Scan for the cell matching the given text and deliver its [X, Y] coordinate at center. 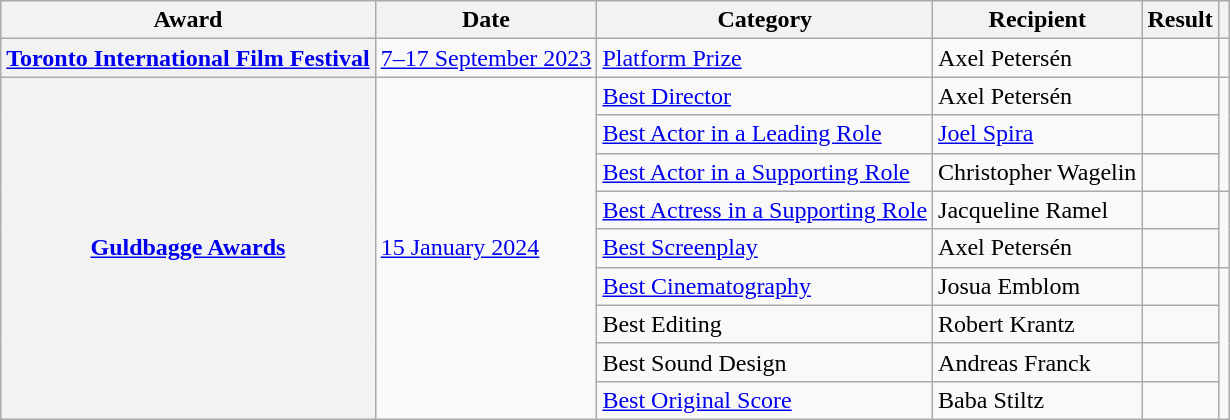
15 January 2024 [486, 248]
Best Sound Design [765, 362]
Platform Prize [765, 58]
Best Original Score [765, 400]
Recipient [1038, 20]
Result [1180, 20]
Best Actress in a Supporting Role [765, 210]
Category [765, 20]
Best Editing [765, 324]
Christopher Wagelin [1038, 172]
Toronto International Film Festival [188, 58]
Andreas Franck [1038, 362]
Josua Emblom [1038, 286]
Best Actor in a Supporting Role [765, 172]
Baba Stiltz [1038, 400]
Best Actor in a Leading Role [765, 134]
7–17 September 2023 [486, 58]
Robert Krantz [1038, 324]
Guldbagge Awards [188, 248]
Best Cinematography [765, 286]
Best Screenplay [765, 248]
Award [188, 20]
Best Director [765, 96]
Jacqueline Ramel [1038, 210]
Date [486, 20]
Joel Spira [1038, 134]
